For the text-containing cell, return its midpoint in [x, y] coordinate format. 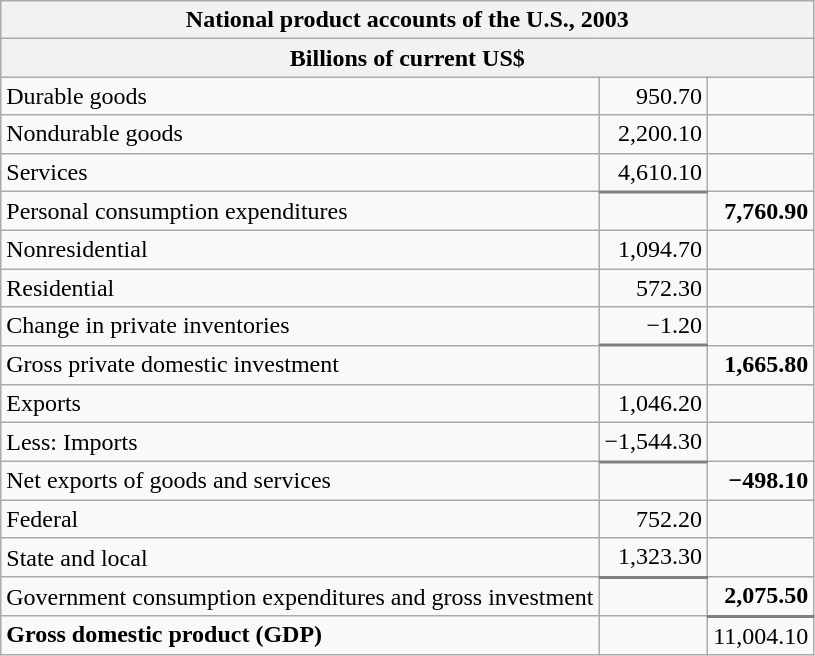
Durable goods [300, 96]
Gross private domestic investment [300, 366]
1,094.70 [654, 250]
Residential [300, 288]
Personal consumption expenditures [300, 212]
State and local [300, 558]
572.30 [654, 288]
−498.10 [761, 480]
Nonresidential [300, 250]
1,323.30 [654, 558]
Government consumption expenditures and gross investment [300, 596]
Less: Imports [300, 442]
Nondurable goods [300, 134]
−1,544.30 [654, 442]
Change in private inventories [300, 326]
950.70 [654, 96]
2,075.50 [761, 596]
4,610.10 [654, 172]
752.20 [654, 519]
Exports [300, 403]
11,004.10 [761, 636]
1,046.20 [654, 403]
Federal [300, 519]
Gross domestic product (GDP) [300, 636]
Net exports of goods and services [300, 480]
1,665.80 [761, 366]
7,760.90 [761, 212]
National product accounts of the U.S., 2003 [408, 20]
Billions of current US$ [408, 58]
Services [300, 172]
2,200.10 [654, 134]
−1.20 [654, 326]
